Capture the cell that displays the provided text and extract its [X, Y] central coordinate. 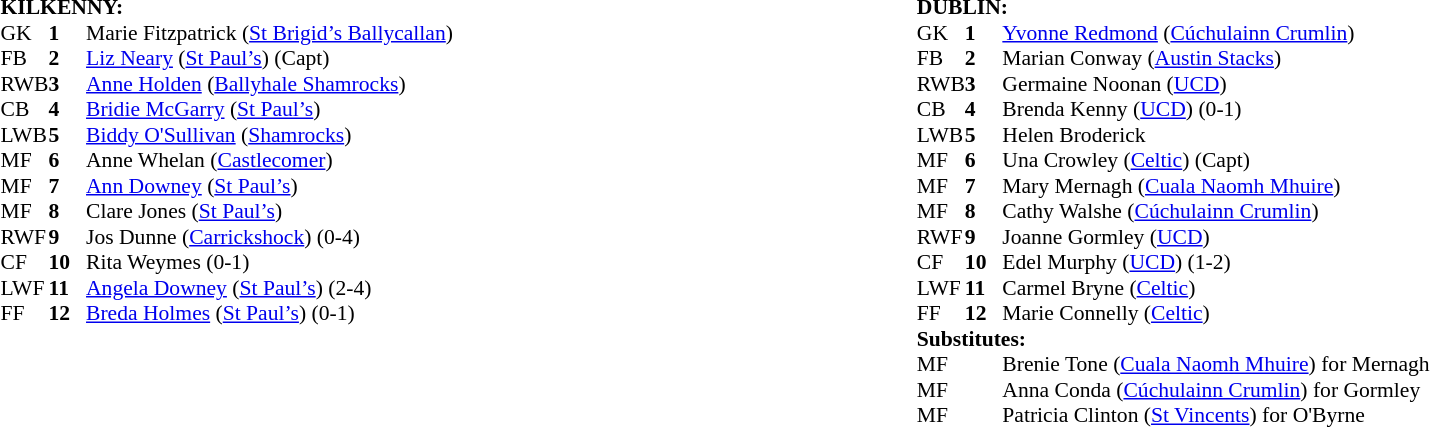
Marie Fitzpatrick (St Brigid’s Ballycallan) [270, 33]
Germaine Noonan (UCD) [1216, 84]
Biddy O'Sullivan (Shamrocks) [270, 135]
Bridie McGarry (St Paul’s) [270, 109]
Liz Neary (St Paul’s) (Capt) [270, 59]
Carmel Bryne (Celtic) [1216, 288]
Ann Downey (St Paul’s) [270, 186]
Anne Whelan (Castlecomer) [270, 161]
Anne Holden (Ballyhale Shamrocks) [270, 84]
Joanne Gormley (UCD) [1216, 237]
Yvonne Redmond (Cúchulainn Crumlin) [1216, 33]
Rita Weymes (0-1) [270, 263]
Angela Downey (St Paul’s) (2-4) [270, 288]
Una Crowley (Celtic) (Capt) [1216, 161]
Edel Murphy (UCD) (1-2) [1216, 263]
Marian Conway (Austin Stacks) [1216, 59]
Helen Broderick [1216, 135]
Clare Jones (St Paul’s) [270, 211]
Brenie Tone (Cuala Naomh Mhuire) for Mernagh [1216, 365]
Breda Holmes (St Paul’s) (0-1) [270, 313]
Cathy Walshe (Cúchulainn Crumlin) [1216, 211]
Brenda Kenny (UCD) (0-1) [1216, 109]
Substitutes: [1174, 339]
Jos Dunne (Carrickshock) (0-4) [270, 237]
Mary Mernagh (Cuala Naomh Mhuire) [1216, 186]
Marie Connelly (Celtic) [1216, 313]
Anna Conda (Cúchulainn Crumlin) for Gormley [1216, 390]
